Output the (x, y) coordinate of the center of the cell containing the given text.  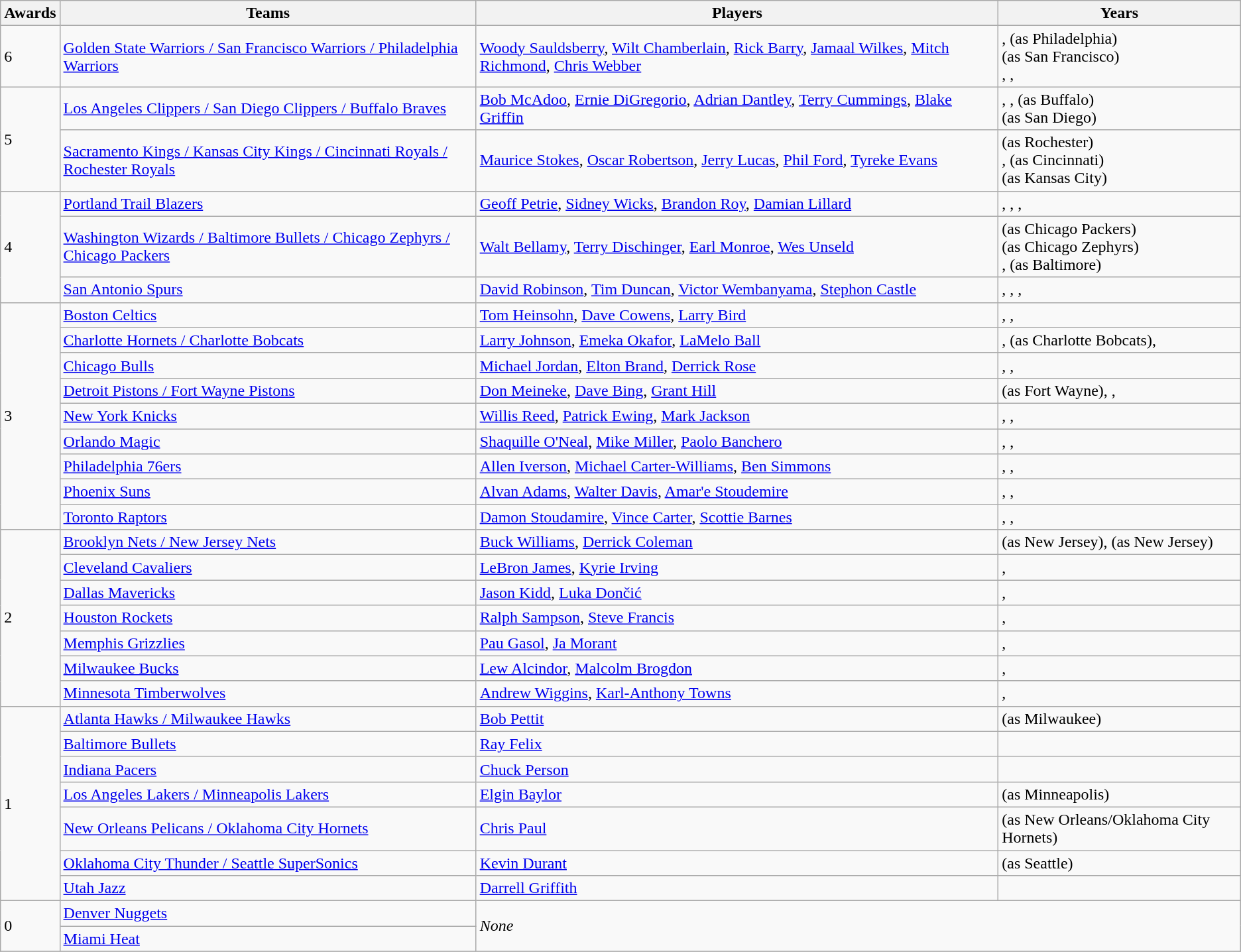
Los Angeles Lakers / Minneapolis Lakers (268, 794)
(as Minneapolis) (1120, 794)
David Robinson, Tim Duncan, Victor Wembanyama, Stephon Castle (737, 290)
Memphis Grizzlies (268, 643)
None (858, 926)
Orlando Magic (268, 441)
Teams (268, 13)
Chris Paul (737, 829)
5 (30, 139)
Kevin Durant (737, 863)
Shaquille O'Neal, Mike Miller, Paolo Banchero (737, 441)
Geoff Petrie, Sidney Wicks, Brandon Roy, Damian Lillard (737, 204)
Philadelphia 76ers (268, 467)
Allen Iverson, Michael Carter-Williams, Ben Simmons (737, 467)
6 (30, 56)
Brooklyn Nets / New Jersey Nets (268, 542)
Buck Williams, Derrick Coleman (737, 542)
Jason Kidd, Luka Dončić (737, 593)
Toronto Raptors (268, 517)
, (as Charlotte Bobcats), (1120, 340)
Houston Rockets (268, 618)
Pau Gasol, Ja Morant (737, 643)
Los Angeles Clippers / San Diego Clippers / Buffalo Braves (268, 109)
, , (as Buffalo) (as San Diego) (1120, 109)
Indiana Pacers (268, 769)
Ray Felix (737, 744)
Years (1120, 13)
(as Milwaukee) (1120, 719)
Don Meineke, Dave Bing, Grant Hill (737, 390)
LeBron James, Kyrie Irving (737, 567)
Minnesota Timberwolves (268, 693)
Woody Sauldsberry, Wilt Chamberlain, Rick Barry, Jamaal Wilkes, Mitch Richmond, Chris Webber (737, 56)
Lew Alcindor, Malcolm Brogdon (737, 668)
Michael Jordan, Elton Brand, Derrick Rose (737, 365)
Awards (30, 13)
Phoenix Suns (268, 492)
Dallas Mavericks (268, 593)
Tom Heinsohn, Dave Cowens, Larry Bird (737, 315)
New York Knicks (268, 416)
Larry Johnson, Emeka Okafor, LaMelo Ball (737, 340)
(as New Orleans/Oklahoma City Hornets) (1120, 829)
1 (30, 803)
Golden State Warriors / San Francisco Warriors / Philadelphia Warriors (268, 56)
Oklahoma City Thunder / Seattle SuperSonics (268, 863)
Denver Nuggets (268, 914)
Utah Jazz (268, 888)
3 (30, 416)
Ralph Sampson, Steve Francis (737, 618)
San Antonio Spurs (268, 290)
Chicago Bulls (268, 365)
Washington Wizards / Baltimore Bullets / Chicago Zephyrs / Chicago Packers (268, 247)
Walt Bellamy, Terry Dischinger, Earl Monroe, Wes Unseld (737, 247)
Darrell Griffith (737, 888)
Andrew Wiggins, Karl-Anthony Towns (737, 693)
New Orleans Pelicans / Oklahoma City Hornets (268, 829)
Players (737, 13)
Chuck Person (737, 769)
Bob McAdoo, Ernie DiGregorio, Adrian Dantley, Terry Cummings, Blake Griffin (737, 109)
Maurice Stokes, Oscar Robertson, Jerry Lucas, Phil Ford, Tyreke Evans (737, 160)
Elgin Baylor (737, 794)
Boston Celtics (268, 315)
(as New Jersey), (as New Jersey) (1120, 542)
(as Rochester), (as Cincinnati) (as Kansas City) (1120, 160)
2 (30, 618)
Damon Stoudamire, Vince Carter, Scottie Barnes (737, 517)
Detroit Pistons / Fort Wayne Pistons (268, 390)
, (as Philadelphia) (as San Francisco), , (1120, 56)
Bob Pettit (737, 719)
Portland Trail Blazers (268, 204)
Cleveland Cavaliers (268, 567)
Alvan Adams, Walter Davis, Amar'e Stoudemire (737, 492)
0 (30, 926)
Willis Reed, Patrick Ewing, Mark Jackson (737, 416)
(as Seattle) (1120, 863)
Sacramento Kings / Kansas City Kings / Cincinnati Royals / Rochester Royals (268, 160)
(as Chicago Packers) (as Chicago Zephyrs), (as Baltimore) (1120, 247)
Atlanta Hawks / Milwaukee Hawks (268, 719)
(as Fort Wayne), , (1120, 390)
4 (30, 247)
Charlotte Hornets / Charlotte Bobcats (268, 340)
Miami Heat (268, 939)
Baltimore Bullets (268, 744)
Milwaukee Bucks (268, 668)
